For the text-containing cell, return its midpoint in [x, y] coordinate format. 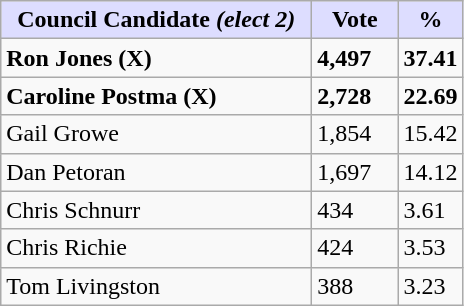
Council Candidate (elect 2) [156, 20]
Ron Jones (X) [156, 58]
3.53 [430, 248]
1,697 [355, 172]
3.23 [430, 286]
Tom Livingston [156, 286]
14.12 [430, 172]
Chris Richie [156, 248]
Chris Schnurr [156, 210]
% [430, 20]
434 [355, 210]
22.69 [430, 96]
Gail Growe [156, 134]
15.42 [430, 134]
Vote [355, 20]
4,497 [355, 58]
424 [355, 248]
Caroline Postma (X) [156, 96]
2,728 [355, 96]
37.41 [430, 58]
3.61 [430, 210]
388 [355, 286]
1,854 [355, 134]
Dan Petoran [156, 172]
